Pinpoint the cell where the given text exists, returning its [x, y] midpoint coordinate. 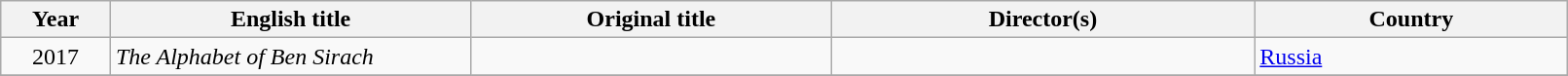
Russia [1411, 57]
Director(s) [1043, 19]
Country [1411, 19]
The Alphabet of Ben Sirach [290, 57]
Year [56, 19]
English title [290, 19]
2017 [56, 57]
Original title [651, 19]
